Find where the given text appears and provide that cell's center as [x, y] coordinate. 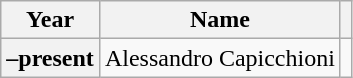
Year [50, 20]
–present [50, 58]
Alessandro Capicchioni [220, 58]
Name [220, 20]
